Capture the cell that displays the provided text and extract its [X, Y] central coordinate. 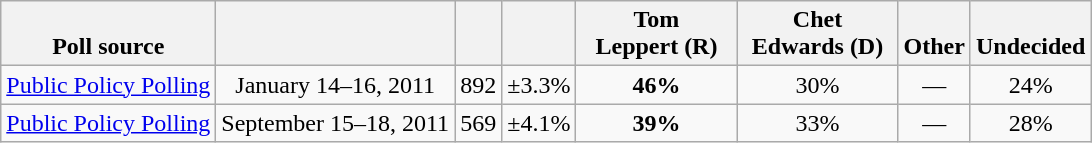
Undecided [1030, 34]
46% [656, 85]
28% [1030, 123]
±4.1% [539, 123]
33% [818, 123]
Poll source [108, 34]
30% [818, 85]
24% [1030, 85]
Other [934, 34]
892 [478, 85]
September 15–18, 2011 [336, 123]
TomLeppert (R) [656, 34]
39% [656, 123]
±3.3% [539, 85]
January 14–16, 2011 [336, 85]
569 [478, 123]
ChetEdwards (D) [818, 34]
